Locate the cell with the specified text and output its (x, y) center coordinate. 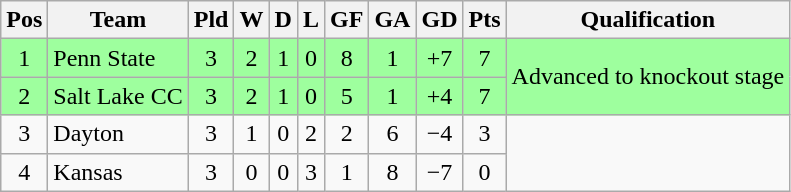
GA (392, 20)
Penn State (118, 58)
D (283, 20)
Team (118, 20)
−4 (440, 134)
GD (440, 20)
+7 (440, 58)
+4 (440, 96)
W (252, 20)
GF (346, 20)
Pld (211, 20)
Dayton (118, 134)
Pos (24, 20)
6 (392, 134)
Advanced to knockout stage (648, 77)
5 (346, 96)
Pts (484, 20)
Qualification (648, 20)
4 (24, 172)
Salt Lake CC (118, 96)
−7 (440, 172)
Kansas (118, 172)
L (310, 20)
